Pinpoint the cell where the given text exists, returning its (x, y) midpoint coordinate. 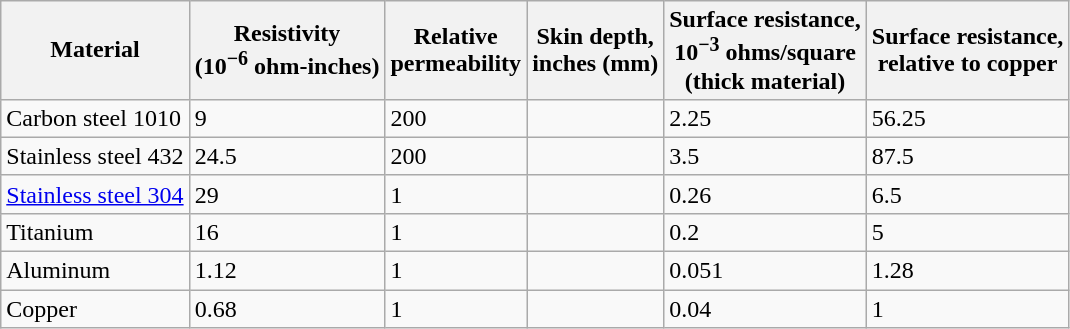
24.5 (287, 156)
Copper (95, 309)
1.28 (968, 271)
3.5 (766, 156)
Material (95, 50)
5 (968, 232)
0.04 (766, 309)
56.25 (968, 118)
0.68 (287, 309)
Carbon steel 1010 (95, 118)
Resistivity(10−6 ohm-inches) (287, 50)
Relativepermeability (456, 50)
0.26 (766, 194)
0.051 (766, 271)
87.5 (968, 156)
Stainless steel 304 (95, 194)
Skin depth,inches (mm) (596, 50)
29 (287, 194)
2.25 (766, 118)
9 (287, 118)
0.2 (766, 232)
6.5 (968, 194)
1.12 (287, 271)
Titanium (95, 232)
16 (287, 232)
Aluminum (95, 271)
Stainless steel 432 (95, 156)
Surface resistance,10−3 ohms/square(thick material) (766, 50)
Surface resistance,relative to copper (968, 50)
